Scan for the cell matching the given text and deliver its (x, y) coordinate at center. 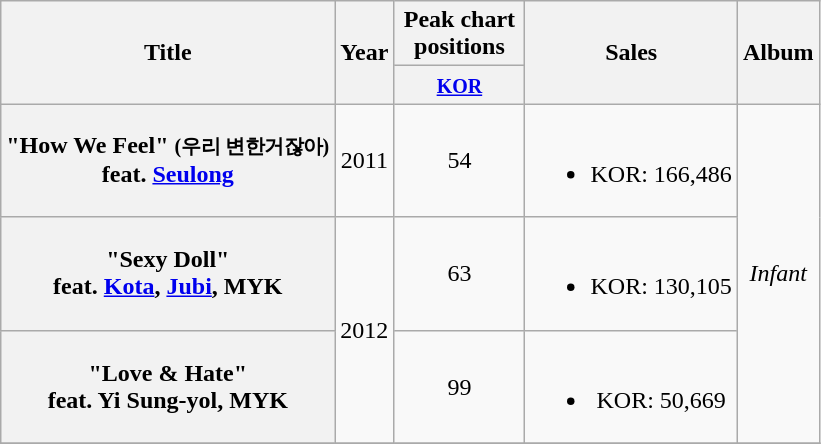
KOR: 166,486 (631, 160)
"How We Feel" (우리 변한거잖아)feat. Seulong (168, 160)
KOR: 130,105 (631, 274)
Peak chart positions (460, 34)
Year (364, 52)
"Sexy Doll"feat. Kota, Jubi, MYK (168, 274)
Album (778, 52)
54 (460, 160)
2012 (364, 330)
Infant (778, 274)
"Love & Hate"feat. Yi Sung-yol, MYK (168, 386)
KOR (460, 85)
KOR: 50,669 (631, 386)
Title (168, 52)
63 (460, 274)
2011 (364, 160)
99 (460, 386)
Sales (631, 52)
